Extract the [x, y] coordinate from the center of the cell holding the provided text.  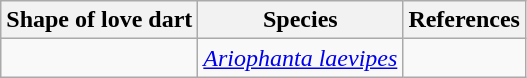
Species [300, 20]
Shape of love dart [100, 20]
Ariophanta laevipes [300, 58]
References [464, 20]
